Detect which cell encompasses the target text, then output its [X, Y] center coordinate. 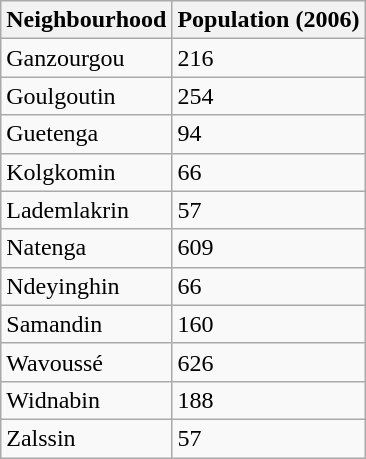
Samandin [86, 324]
Widnabin [86, 400]
Natenga [86, 248]
Ndeyinghin [86, 286]
94 [268, 134]
Lademlakrin [86, 210]
Wavoussé [86, 362]
216 [268, 58]
160 [268, 324]
Population (2006) [268, 20]
Ganzourgou [86, 58]
Zalssin [86, 438]
188 [268, 400]
254 [268, 96]
626 [268, 362]
Guetenga [86, 134]
Goulgoutin [86, 96]
609 [268, 248]
Kolgkomin [86, 172]
Neighbourhood [86, 20]
